Capture the cell that displays the provided text and extract its (X, Y) central coordinate. 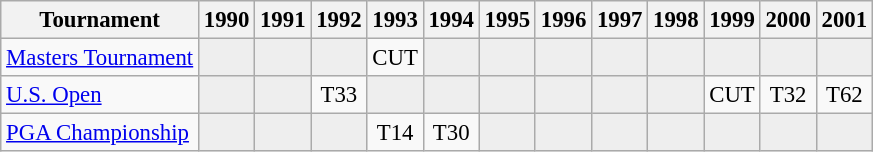
1992 (339, 20)
T14 (395, 133)
1993 (395, 20)
1990 (227, 20)
T62 (844, 95)
Tournament (100, 20)
U.S. Open (100, 95)
1991 (283, 20)
1998 (676, 20)
T30 (451, 133)
1997 (620, 20)
T33 (339, 95)
1994 (451, 20)
1996 (563, 20)
T32 (788, 95)
1995 (507, 20)
2001 (844, 20)
2000 (788, 20)
PGA Championship (100, 133)
1999 (732, 20)
Masters Tournament (100, 58)
